Locate the cell with the specified text and output its (x, y) center coordinate. 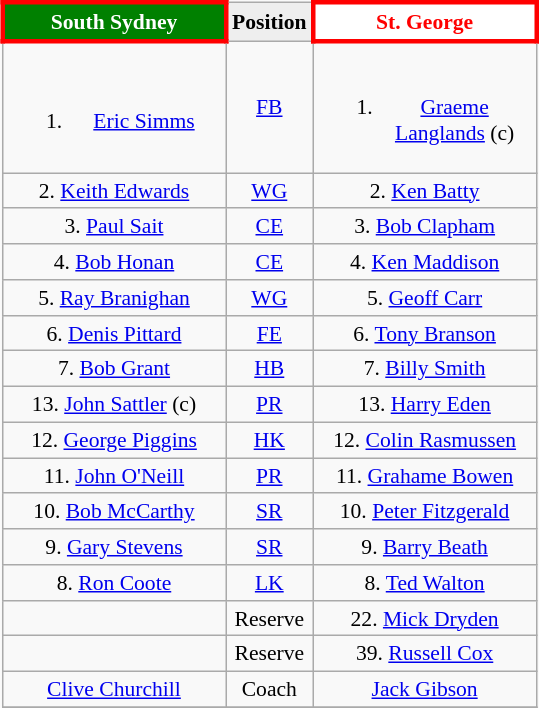
Clive Churchill (114, 690)
Jack Gibson (424, 690)
5. Ray Branighan (114, 298)
Graeme Langlands (c) (424, 106)
5. Geoff Carr (424, 298)
4. Bob Honan (114, 262)
6. Denis Pittard (114, 333)
FE (270, 333)
2. Keith Edwards (114, 191)
8. Ted Walton (424, 583)
7. Billy Smith (424, 369)
11. John O'Neill (114, 476)
Eric Simms (114, 106)
13. Harry Eden (424, 405)
St. George (424, 22)
12. George Piggins (114, 440)
4. Ken Maddison (424, 262)
39. Russell Cox (424, 654)
FB (270, 106)
9. Gary Stevens (114, 547)
8. Ron Coote (114, 583)
Coach (270, 690)
HB (270, 369)
12. Colin Rasmussen (424, 440)
7. Bob Grant (114, 369)
22. Mick Dryden (424, 618)
2. Ken Batty (424, 191)
6. Tony Branson (424, 333)
3. Paul Sait (114, 226)
9. Barry Beath (424, 547)
11. Grahame Bowen (424, 476)
South Sydney (114, 22)
HK (270, 440)
13. John Sattler (c) (114, 405)
3. Bob Clapham (424, 226)
LK (270, 583)
10. Bob McCarthy (114, 511)
Position (270, 22)
10. Peter Fitzgerald (424, 511)
